Identify which cell holds the provided text, then report its (X, Y) central coordinate. 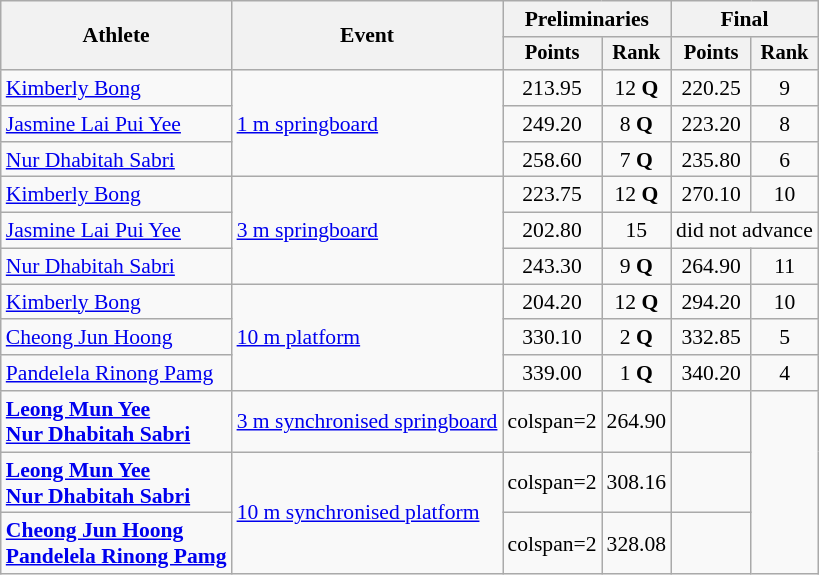
213.95 (552, 88)
202.80 (552, 231)
204.20 (552, 302)
308.16 (636, 482)
9 Q (636, 267)
340.20 (711, 373)
220.25 (711, 88)
1 Q (636, 373)
Pandelela Rinong Pamg (116, 373)
Final (744, 19)
8 Q (636, 124)
330.10 (552, 338)
332.85 (711, 338)
Athlete (116, 36)
6 (784, 160)
249.20 (552, 124)
3 m springboard (368, 230)
Cheong Jun HoongPandelela Rinong Pamg (116, 544)
339.00 (552, 373)
243.30 (552, 267)
258.60 (552, 160)
10 m platform (368, 338)
328.08 (636, 544)
223.20 (711, 124)
235.80 (711, 160)
4 (784, 373)
15 (636, 231)
2 Q (636, 338)
1 m springboard (368, 124)
3 m synchronised springboard (368, 422)
Cheong Jun Hoong (116, 338)
8 (784, 124)
7 Q (636, 160)
270.10 (711, 195)
223.75 (552, 195)
11 (784, 267)
Event (368, 36)
did not advance (744, 231)
294.20 (711, 302)
Preliminaries (586, 19)
5 (784, 338)
10 m synchronised platform (368, 513)
9 (784, 88)
